Detect which cell encompasses the target text, then output its (x, y) center coordinate. 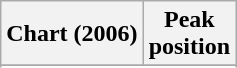
Peakposition (189, 34)
Chart (2006) (72, 34)
